Output the (x, y) coordinate of the center of the cell containing the given text.  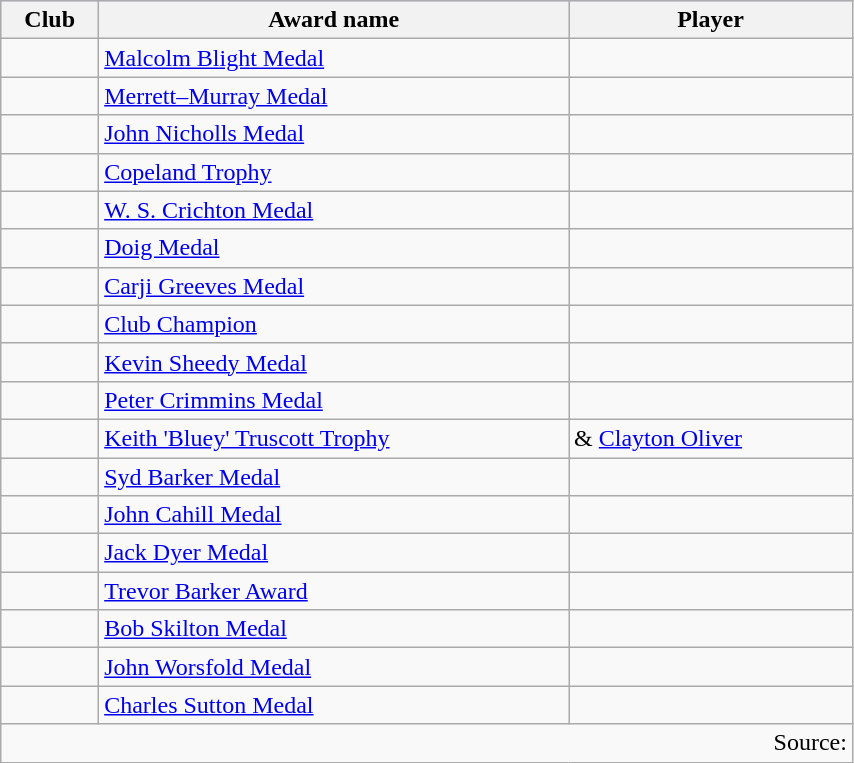
Charles Sutton Medal (334, 705)
Carji Greeves Medal (334, 286)
Source: (427, 743)
Kevin Sheedy Medal (334, 362)
Doig Medal (334, 248)
John Worsfold Medal (334, 667)
Syd Barker Medal (334, 477)
W. S. Crichton Medal (334, 210)
Merrett–Murray Medal (334, 96)
John Nicholls Medal (334, 134)
Malcolm Blight Medal (334, 58)
& Clayton Oliver (711, 438)
Club (50, 20)
Player (711, 20)
John Cahill Medal (334, 515)
Trevor Barker Award (334, 591)
Peter Crimmins Medal (334, 400)
Bob Skilton Medal (334, 629)
Club Champion (334, 324)
Copeland Trophy (334, 172)
Jack Dyer Medal (334, 553)
Award name (334, 20)
Keith 'Bluey' Truscott Trophy (334, 438)
